Search for the cell housing the specified text and yield its (X, Y) center coordinate. 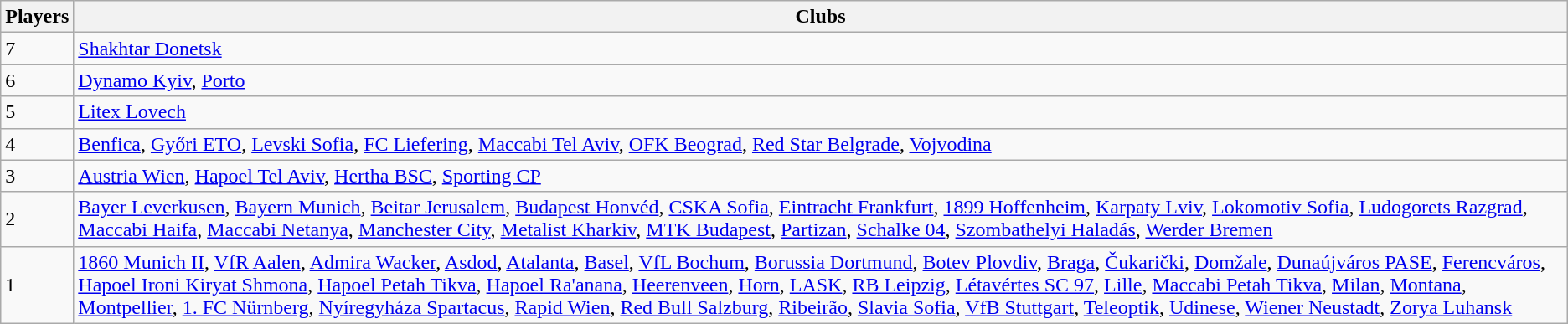
2 (37, 219)
1 (37, 285)
Clubs (821, 17)
5 (37, 112)
4 (37, 144)
3 (37, 176)
Dynamo Kyiv, Porto (821, 80)
Benfica, Győri ETO, Levski Sofia, FC Liefering, Maccabi Tel Aviv, OFK Beograd, Red Star Belgrade, Vojvodina (821, 144)
Players (37, 17)
Austria Wien, Hapoel Tel Aviv, Hertha BSC, Sporting CP (821, 176)
6 (37, 80)
7 (37, 49)
Shakhtar Donetsk (821, 49)
Litex Lovech (821, 112)
